Determine the [X, Y] coordinate at the center of the cell enclosing the given text.  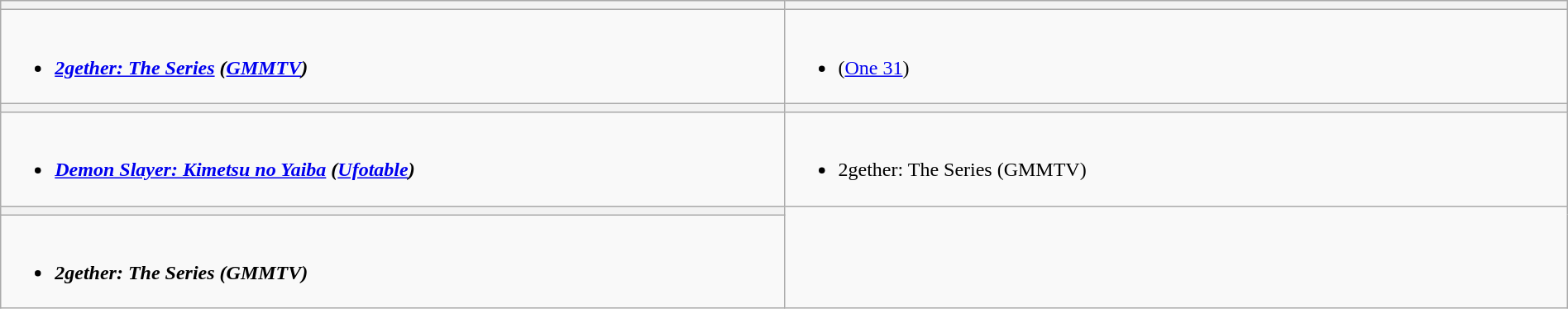
Demon Slayer: Kimetsu no Yaiba (Ufotable) [392, 159]
(One 31) [1176, 56]
